Identify which cell holds the provided text, then report its [x, y] central coordinate. 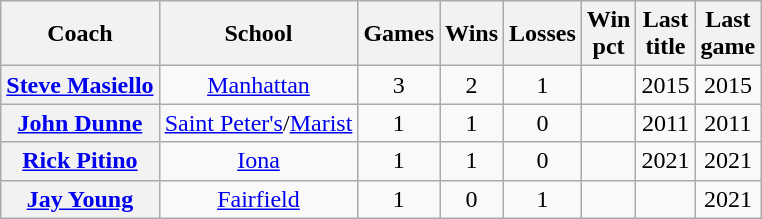
Iona [258, 161]
2 [472, 85]
Lastgame [728, 34]
Coach [80, 34]
Lasttitle [666, 34]
Steve Masiello [80, 85]
Wins [472, 34]
Winpct [608, 34]
Jay Young [80, 199]
Games [399, 34]
Saint Peter's/Marist [258, 123]
Fairfield [258, 199]
Manhattan [258, 85]
School [258, 34]
John Dunne [80, 123]
3 [399, 85]
Rick Pitino [80, 161]
Losses [543, 34]
